Locate the cell with the specified text and output its [x, y] center coordinate. 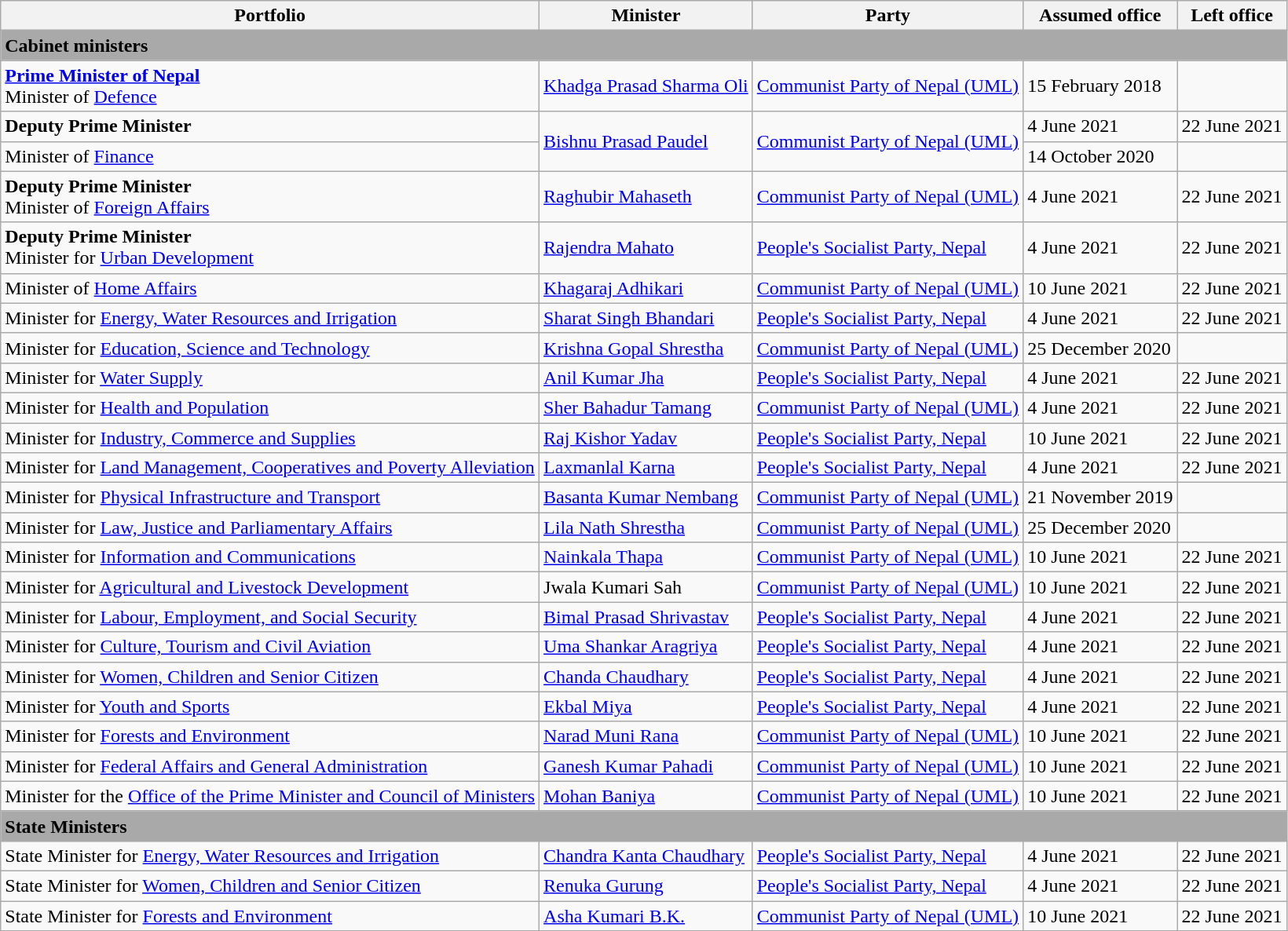
Minister for Women, Children and Senior Citizen [270, 677]
Basanta Kumar Nembang [646, 498]
Bimal Prasad Shrivastav [646, 617]
Jwala Kumari Sah [646, 587]
Cabinet ministers [644, 46]
Minister for Federal Affairs and General Administration [270, 766]
Bishnu Prasad Paudel [646, 141]
Narad Muni Rana [646, 736]
State Ministers [644, 826]
Minister for Health and Population [270, 407]
Minister for Youth and Sports [270, 706]
Minister for the Office of the Prime Minister and Council of Ministers [270, 796]
Minister for Education, Science and Technology [270, 348]
Rajendra Mahato [646, 248]
Anil Kumar Jha [646, 378]
Mohan Baniya [646, 796]
Ekbal Miya [646, 706]
Assumed office [1100, 16]
Deputy Prime Minister [270, 126]
Sher Bahadur Tamang [646, 407]
State Minister for Forests and Environment [270, 916]
Chandra Kanta Chaudhary [646, 856]
Asha Kumari B.K. [646, 916]
15 February 2018 [1100, 86]
Minister for Forests and Environment [270, 736]
Minister for Water Supply [270, 378]
Raghubir Mahaseth [646, 196]
Minister for Energy, Water Resources and Irrigation [270, 318]
Minister of Finance [270, 156]
Laxmanlal Karna [646, 468]
Left office [1231, 16]
Minister [646, 16]
14 October 2020 [1100, 156]
Minister for Physical Infrastructure and Transport [270, 498]
Khagaraj Adhikari [646, 288]
Nainkala Thapa [646, 557]
Minister for Information and Communications [270, 557]
Minister for Industry, Commerce and Supplies [270, 437]
Krishna Gopal Shrestha [646, 348]
Ganesh Kumar Pahadi [646, 766]
Chanda Chaudhary [646, 677]
21 November 2019 [1100, 498]
Minister for Culture, Tourism and Civil Aviation [270, 647]
Minister of Home Affairs [270, 288]
Minister for Agricultural and Livestock Development [270, 587]
Deputy Prime MinisterMinister for Urban Development [270, 248]
Prime Minister of NepalMinister of Defence [270, 86]
Raj Kishor Yadav [646, 437]
Lila Nath Shrestha [646, 528]
Party [887, 16]
Sharat Singh Bhandari [646, 318]
Minister for Law, Justice and Parliamentary Affairs [270, 528]
State Minister for Energy, Water Resources and Irrigation [270, 856]
State Minister for Women, Children and Senior Citizen [270, 885]
Minister for Land Management, Cooperatives and Poverty Alleviation [270, 468]
Uma Shankar Aragriya [646, 647]
Khadga Prasad Sharma Oli [646, 86]
Renuka Gurung [646, 885]
Deputy Prime MinisterMinister of Foreign Affairs [270, 196]
Minister for Labour, Employment, and Social Security [270, 617]
Portfolio [270, 16]
